Provide the [x, y] coordinate of the cell's center where the given text is located.  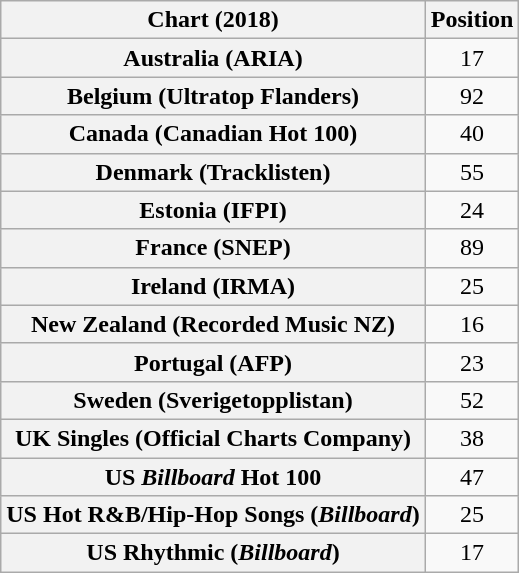
Ireland (IRMA) [213, 286]
23 [472, 362]
US Rhythmic (Billboard) [213, 553]
52 [472, 400]
US Billboard Hot 100 [213, 477]
24 [472, 210]
Portugal (AFP) [213, 362]
16 [472, 324]
Chart (2018) [213, 20]
47 [472, 477]
Sweden (Sverigetopplistan) [213, 400]
New Zealand (Recorded Music NZ) [213, 324]
55 [472, 172]
Belgium (Ultratop Flanders) [213, 96]
89 [472, 248]
Position [472, 20]
Canada (Canadian Hot 100) [213, 134]
Estonia (IFPI) [213, 210]
38 [472, 438]
92 [472, 96]
40 [472, 134]
US Hot R&B/Hip-Hop Songs (Billboard) [213, 515]
Denmark (Tracklisten) [213, 172]
Australia (ARIA) [213, 58]
France (SNEP) [213, 248]
UK Singles (Official Charts Company) [213, 438]
